Search for the cell housing the specified text and yield its (x, y) center coordinate. 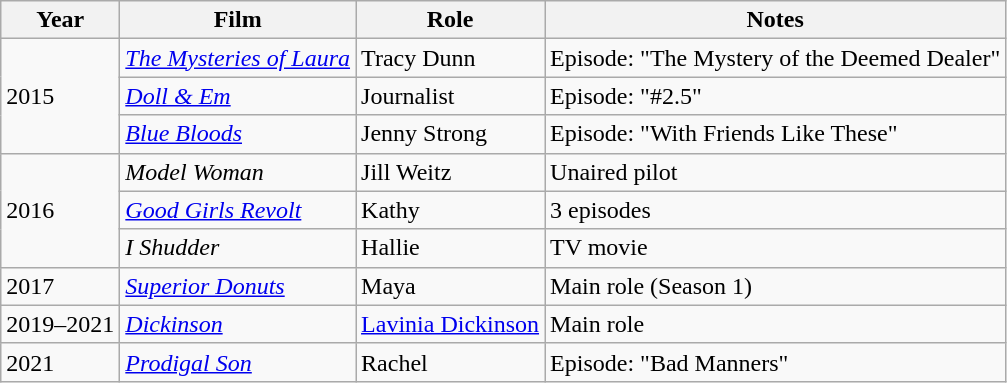
Episode: "Bad Manners" (776, 362)
3 episodes (776, 210)
TV movie (776, 248)
2021 (60, 362)
Doll & Em (238, 96)
Good Girls Revolt (238, 210)
I Shudder (238, 248)
Notes (776, 20)
Maya (450, 286)
Episode: "The Mystery of the Deemed Dealer" (776, 58)
Episode: "With Friends Like These" (776, 134)
2017 (60, 286)
Unaired pilot (776, 172)
2019–2021 (60, 324)
Journalist (450, 96)
Blue Bloods (238, 134)
Lavinia Dickinson (450, 324)
Kathy (450, 210)
Tracy Dunn (450, 58)
Year (60, 20)
The Mysteries of Laura (238, 58)
Dickinson (238, 324)
Jill Weitz (450, 172)
Superior Donuts (238, 286)
Role (450, 20)
2016 (60, 210)
Episode: "#2.5" (776, 96)
Prodigal Son (238, 362)
Hallie (450, 248)
Jenny Strong (450, 134)
Film (238, 20)
Rachel (450, 362)
2015 (60, 96)
Main role (776, 324)
Main role (Season 1) (776, 286)
Model Woman (238, 172)
